Pinpoint the cell where the given text exists, returning its [x, y] midpoint coordinate. 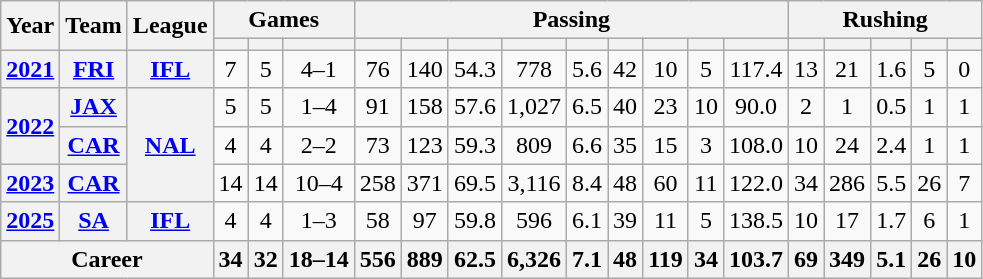
6.6 [588, 145]
2.4 [892, 145]
18–14 [318, 259]
258 [378, 183]
5.5 [892, 183]
35 [626, 145]
2025 [30, 221]
4–1 [318, 69]
Year [30, 26]
809 [534, 145]
6.1 [588, 221]
13 [806, 69]
59.3 [474, 145]
32 [266, 259]
15 [666, 145]
59.8 [474, 221]
117.4 [756, 69]
FRI [94, 69]
1,027 [534, 107]
2023 [30, 183]
889 [424, 259]
NAL [170, 145]
54.3 [474, 69]
Games [284, 20]
Career [107, 259]
97 [424, 221]
349 [848, 259]
60 [666, 183]
10–4 [318, 183]
7.1 [588, 259]
2 [806, 107]
371 [424, 183]
76 [378, 69]
League [170, 26]
24 [848, 145]
69 [806, 259]
6.5 [588, 107]
21 [848, 69]
140 [424, 69]
123 [424, 145]
40 [626, 107]
SA [94, 221]
6 [930, 221]
69.5 [474, 183]
6,326 [534, 259]
103.7 [756, 259]
JAX [94, 107]
3,116 [534, 183]
1.7 [892, 221]
Passing [571, 20]
1–3 [318, 221]
73 [378, 145]
62.5 [474, 259]
8.4 [588, 183]
1.6 [892, 69]
23 [666, 107]
286 [848, 183]
778 [534, 69]
58 [378, 221]
Team [94, 26]
0 [964, 69]
596 [534, 221]
90.0 [756, 107]
138.5 [756, 221]
5.1 [892, 259]
108.0 [756, 145]
556 [378, 259]
2021 [30, 69]
39 [626, 221]
2–2 [318, 145]
3 [706, 145]
57.6 [474, 107]
122.0 [756, 183]
1–4 [318, 107]
158 [424, 107]
0.5 [892, 107]
42 [626, 69]
91 [378, 107]
17 [848, 221]
Rushing [886, 20]
5.6 [588, 69]
2022 [30, 126]
119 [666, 259]
